Return the (X, Y) coordinate for the center point of the cell that contains the specified text.  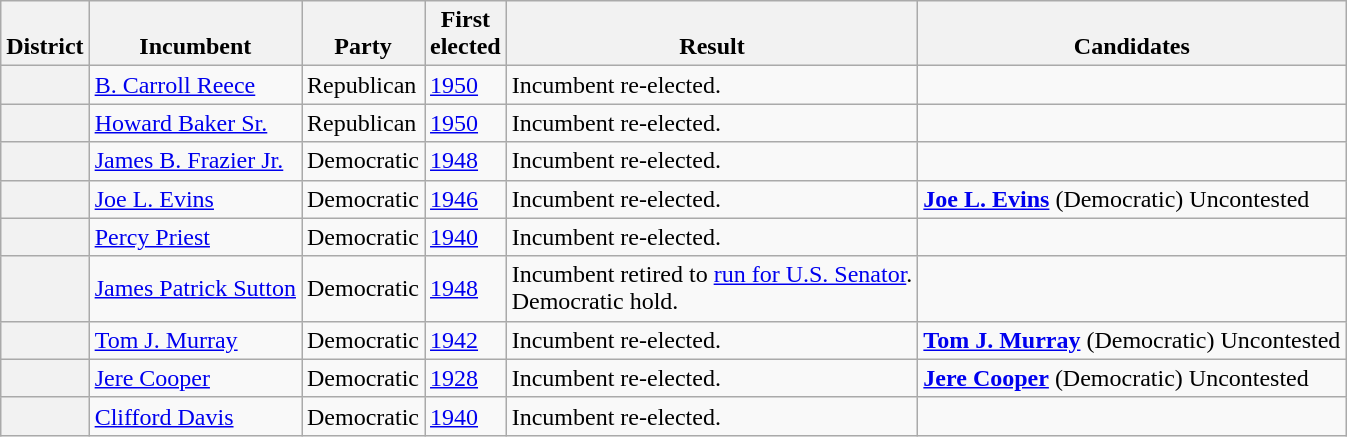
James Patrick Sutton (195, 288)
Result (712, 34)
Joe L. Evins (195, 199)
Clifford Davis (195, 416)
1928 (465, 378)
Tom J. Murray (195, 340)
Joe L. Evins (Democratic) Uncontested (1132, 199)
Candidates (1132, 34)
1942 (465, 340)
Party (364, 34)
Jere Cooper (195, 378)
Howard Baker Sr. (195, 123)
Jere Cooper (Democratic) Uncontested (1132, 378)
Incumbent (195, 34)
Percy Priest (195, 237)
Firstelected (465, 34)
B. Carroll Reece (195, 85)
Incumbent retired to run for U.S. Senator.Democratic hold. (712, 288)
District (45, 34)
1946 (465, 199)
James B. Frazier Jr. (195, 161)
Tom J. Murray (Democratic) Uncontested (1132, 340)
